Identify which cell holds the provided text, then report its (x, y) central coordinate. 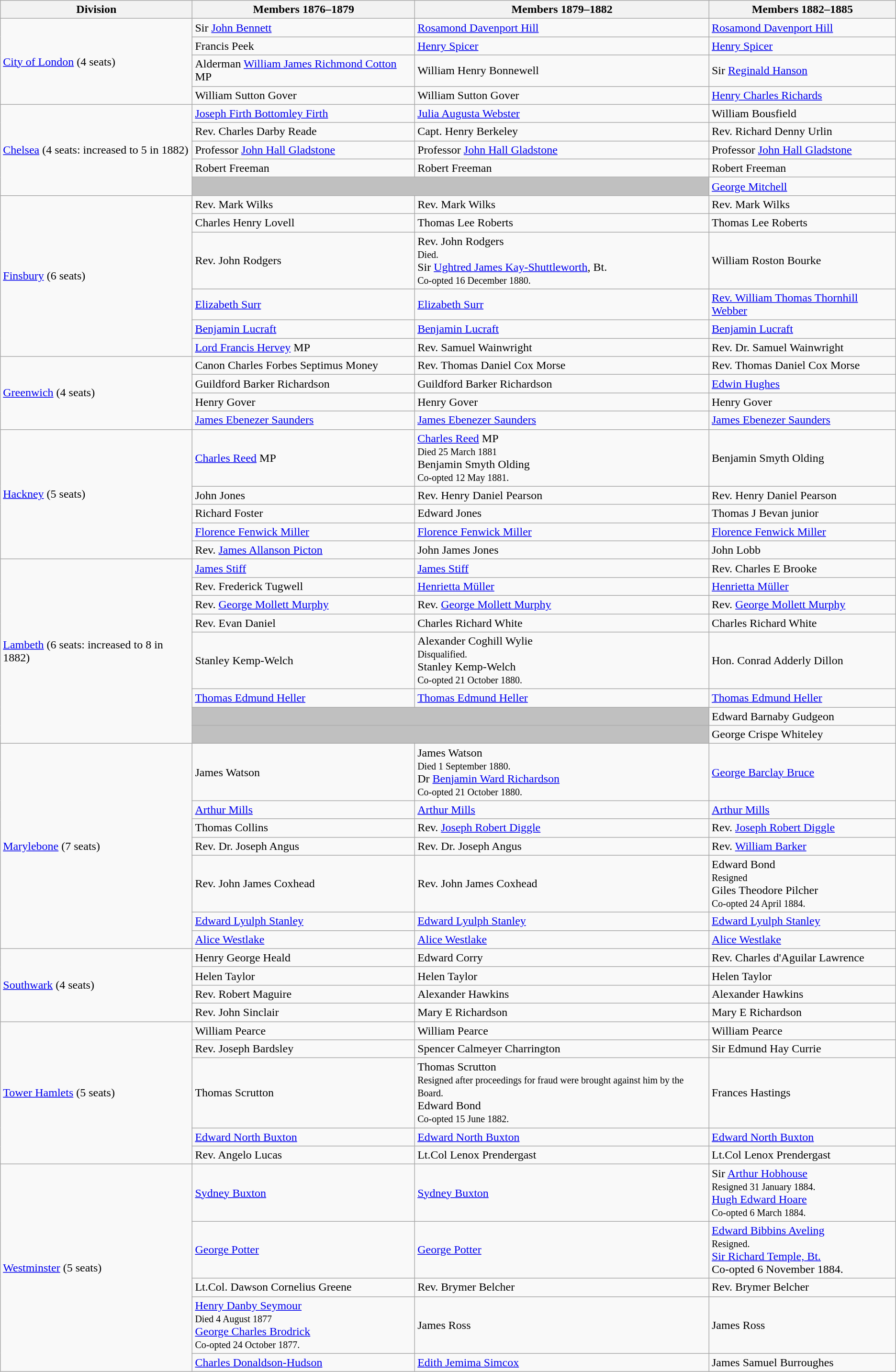
Frances Hastings (802, 1093)
Edward Bibbins AvelingResigned.Sir Richard Temple, Bt.Co-opted 6 November 1884. (802, 1250)
Stanley Kemp-Welch (303, 660)
Lord Francis Hervey MP (303, 347)
Tower Hamlets (5 seats) (97, 1093)
Edith Jemima Simcox (562, 1362)
Rev. Angelo Lucas (303, 1155)
Thomas ScruttonResigned after proceedings for fraud were brought against him by the Board.Edward BondCo-opted 15 June 1882. (562, 1093)
Edwin Hughes (802, 384)
John Jones (303, 495)
Members 1882–1885 (802, 10)
John Lobb (802, 550)
Rev. Charles Darby Reade (303, 132)
Sir Arthur HobhouseResigned 31 January 1884.Hugh Edward HoareCo-opted 6 March 1884. (802, 1193)
Sir Edmund Hay Currie (802, 1049)
Alexander Coghill WylieDisqualified.Stanley Kemp-WelchCo-opted 21 October 1880. (562, 660)
Julia Augusta Webster (562, 113)
Alderman William James Richmond Cotton MP (303, 71)
Greenwich (4 seats) (97, 393)
James WatsonDied 1 September 1880.Dr Benjamin Ward RichardsonCo-opted 21 October 1880. (562, 772)
Rev. Evan Daniel (303, 623)
Rev. John Rodgers (303, 260)
James Samuel Burroughes (802, 1362)
Thomas Scrutton (303, 1093)
Lambeth (6 seats: increased to 8 in 1882) (97, 651)
Members 1879–1882 (562, 10)
Henry George Heald (303, 958)
Rev. Joseph Bardsley (303, 1049)
Charles Donaldson-Hudson (303, 1362)
Division (97, 10)
Finsbury (6 seats) (97, 276)
William Henry Bonnewell (562, 71)
Francis Peek (303, 46)
Edward Corry (562, 958)
James Watson (303, 772)
Edward Barnaby Gudgeon (802, 716)
Rev. James Allanson Picton (303, 550)
Sir Reginald Hanson (802, 71)
Rev. William Barker (802, 846)
Lt.Col. Dawson Cornelius Greene (303, 1287)
Henry Danby SeymourDied 4 August 1877George Charles BrodrickCo-opted 24 October 1877. (303, 1325)
Rev. William Thomas Thornhill Webber (802, 304)
William Roston Bourke (802, 260)
Sir John Bennett (303, 28)
Rev. John RodgersDied.Sir Ughtred James Kay-Shuttleworth, Bt.Co-opted 16 December 1880. (562, 260)
Chelsea (4 seats: increased to 5 in 1882) (97, 150)
Richard Foster (303, 513)
Rev. John Sinclair (303, 1012)
Rev. Dr. Samuel Wainwright (802, 347)
Thomas Collins (303, 828)
George Mitchell (802, 186)
Charles Henry Lovell (303, 223)
Thomas J Bevan junior (802, 513)
Marylebone (7 seats) (97, 846)
Rev. Samuel Wainwright (562, 347)
Rev. Robert Maguire (303, 994)
Rev. Frederick Tugwell (303, 586)
Charles Reed MPDied 25 March 1881Benjamin Smyth OldingCo-opted 12 May 1881. (562, 457)
Southwark (4 seats) (97, 985)
George Crispe Whiteley (802, 735)
Rev. Charles d'Aguilar Lawrence (802, 958)
William Bousfield (802, 113)
Capt. Henry Berkeley (562, 132)
Hon. Conrad Adderly Dillon (802, 660)
Hackney (5 seats) (97, 494)
Benjamin Smyth Olding (802, 457)
Joseph Firth Bottomley Firth (303, 113)
Westminster (5 seats) (97, 1268)
Edward BondResignedGiles Theodore PilcherCo-opted 24 April 1884. (802, 883)
Charles Reed MP (303, 457)
Henry Charles Richards (802, 95)
Rev. Charles E Brooke (802, 568)
Canon Charles Forbes Septimus Money (303, 366)
Edward Jones (562, 513)
City of London (4 seats) (97, 61)
George Barclay Bruce (802, 772)
Rev. Richard Denny Urlin (802, 132)
John James Jones (562, 550)
Spencer Calmeyer Charrington (562, 1049)
Members 1876–1879 (303, 10)
